Output the [X, Y] coordinate of the center of the cell containing the given text.  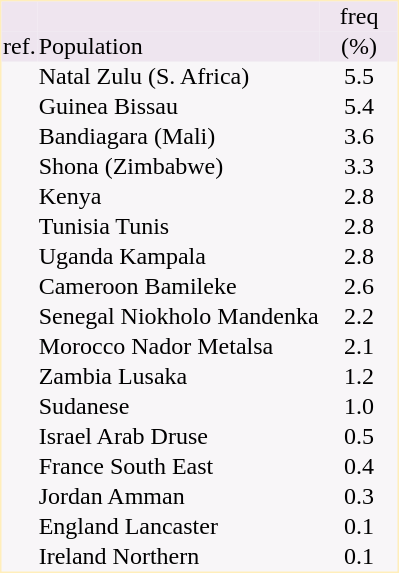
0.4 [359, 467]
Senegal Niokholo Mandenka [178, 317]
Cameroon Bamileke [178, 287]
5.4 [359, 107]
Uganda Kampala [178, 257]
France South East [178, 467]
Population [178, 47]
Israel Arab Druse [178, 437]
Tunisia Tunis [178, 227]
3.6 [359, 137]
3.3 [359, 167]
Morocco Nador Metalsa [178, 347]
0.3 [359, 497]
Jordan Amman [178, 497]
freq [359, 17]
Kenya [178, 197]
2.2 [359, 317]
2.1 [359, 347]
0.5 [359, 437]
2.6 [359, 287]
Zambia Lusaka [178, 377]
Natal Zulu (S. Africa) [178, 77]
1.2 [359, 377]
1.0 [359, 407]
Bandiagara (Mali) [178, 137]
Guinea Bissau [178, 107]
Sudanese [178, 407]
Ireland Northern [178, 557]
England Lancaster [178, 527]
(%) [359, 47]
5.5 [359, 77]
Shona (Zimbabwe) [178, 167]
ref. [20, 47]
